Locate the cell with the specified text and output its [X, Y] center coordinate. 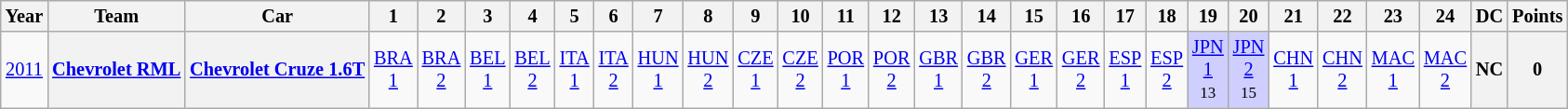
2 [442, 16]
CZE2 [800, 70]
ESP2 [1166, 70]
DC [1490, 16]
21 [1293, 16]
11 [846, 16]
Year [24, 16]
CHN2 [1343, 70]
19 [1208, 16]
8 [708, 16]
23 [1393, 16]
POR2 [891, 70]
Team [116, 16]
3 [487, 16]
7 [658, 16]
13 [938, 16]
MAC2 [1445, 70]
BRA1 [393, 70]
GBR1 [938, 70]
GBR2 [987, 70]
ESP1 [1125, 70]
22 [1343, 16]
Chevrolet Cruze 1.6T [277, 70]
0 [1537, 70]
HUN1 [658, 70]
ITA1 [575, 70]
Car [277, 16]
6 [614, 16]
POR1 [846, 70]
HUN2 [708, 70]
CHN1 [1293, 70]
9 [755, 16]
JPN215 [1249, 70]
Chevrolet RML [116, 70]
ITA2 [614, 70]
10 [800, 16]
4 [532, 16]
14 [987, 16]
BEL2 [532, 70]
12 [891, 16]
1 [393, 16]
GER1 [1034, 70]
BRA2 [442, 70]
Points [1537, 16]
24 [1445, 16]
JPN113 [1208, 70]
GER2 [1081, 70]
17 [1125, 16]
NC [1490, 70]
20 [1249, 16]
18 [1166, 16]
5 [575, 16]
CZE1 [755, 70]
2011 [24, 70]
15 [1034, 16]
MAC1 [1393, 70]
16 [1081, 16]
BEL1 [487, 70]
